For the text-containing cell, return its midpoint in [x, y] coordinate format. 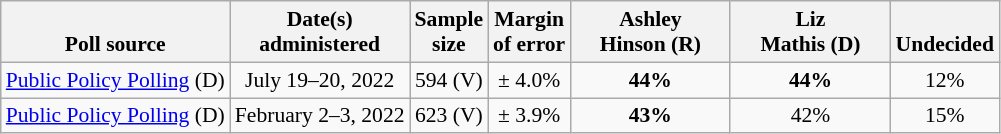
Samplesize [449, 32]
± 4.0% [529, 80]
February 2–3, 2022 [320, 116]
12% [945, 80]
Undecided [945, 32]
± 3.9% [529, 116]
Poll source [116, 32]
623 (V) [449, 116]
AshleyHinson (R) [650, 32]
42% [810, 116]
Date(s)administered [320, 32]
15% [945, 116]
594 (V) [449, 80]
LizMathis (D) [810, 32]
43% [650, 116]
July 19–20, 2022 [320, 80]
Marginof error [529, 32]
